Pinpoint the cell where the given text exists, returning its [X, Y] midpoint coordinate. 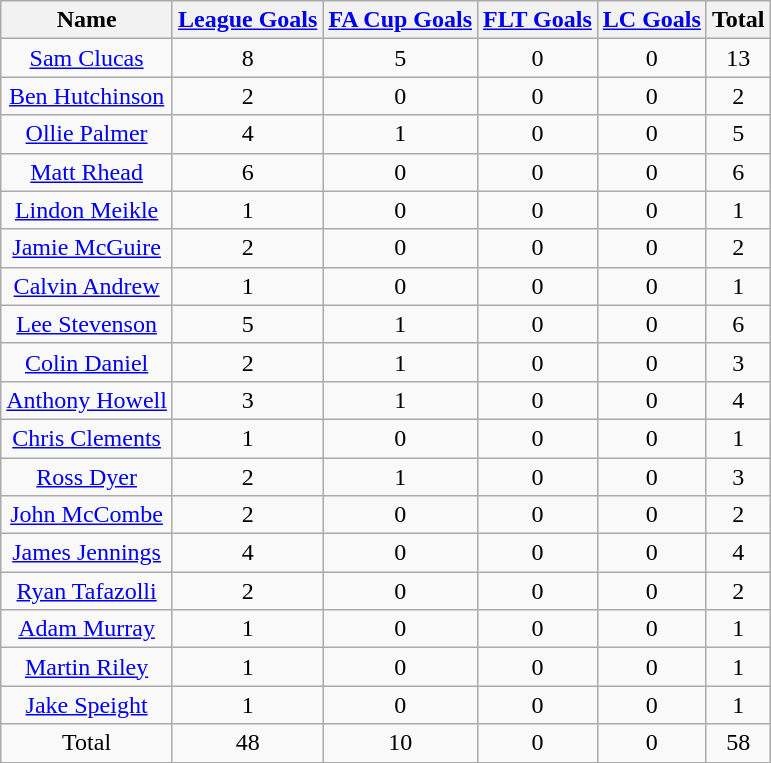
James Jennings [87, 553]
48 [247, 743]
Ollie Palmer [87, 134]
Ross Dyer [87, 477]
Name [87, 20]
Matt Rhead [87, 172]
Anthony Howell [87, 400]
Sam Clucas [87, 58]
58 [738, 743]
8 [247, 58]
Jake Speight [87, 705]
10 [400, 743]
Ben Hutchinson [87, 96]
Ryan Tafazolli [87, 591]
John McCombe [87, 515]
Chris Clements [87, 438]
FA Cup Goals [400, 20]
Colin Daniel [87, 362]
Martin Riley [87, 667]
13 [738, 58]
Jamie McGuire [87, 248]
LC Goals [652, 20]
Adam Murray [87, 629]
Lindon Meikle [87, 210]
Calvin Andrew [87, 286]
Lee Stevenson [87, 324]
FLT Goals [538, 20]
League Goals [247, 20]
